Detect which cell encompasses the target text, then output its (X, Y) center coordinate. 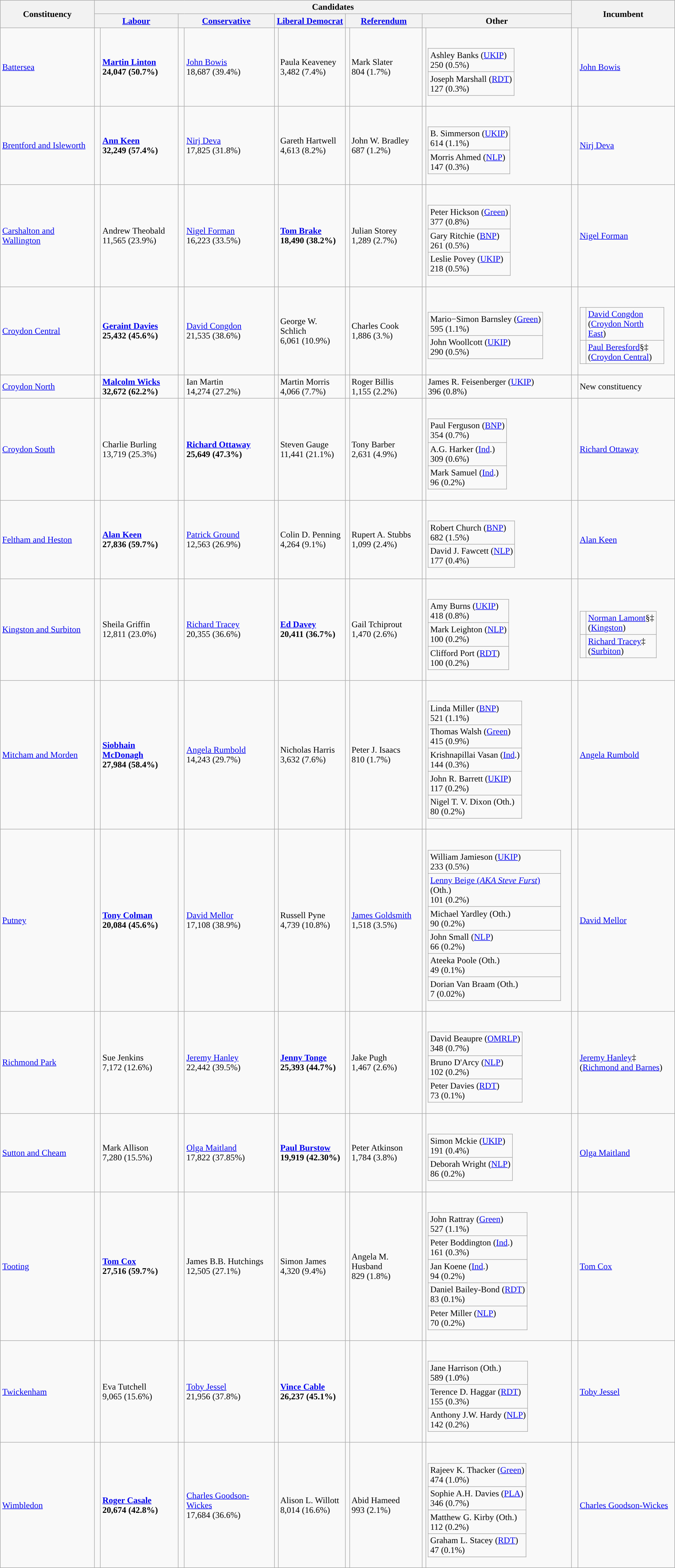
Olga Maitland (626, 1152)
Julian Storey1,289 (2.7%) (386, 236)
Krishnapillai Vasan (Ind.)144 (0.3%) (475, 760)
Richard Ottaway (626, 449)
Roger Casale20,674 (42.8%) (140, 1505)
Richard Tracey‡(Surbiton) (621, 646)
David Congdon(Croydon North East) Paul Beresford§‡(Croydon Central) (626, 331)
Alan Keen (626, 540)
Nirj Deva17,825 (31.8%) (229, 146)
Roger Billis1,155 (2.2%) (386, 386)
Ed Davey20,411 (36.7%) (312, 629)
Liberal Democrat (310, 21)
Patrick Ground12,563 (26.9%) (229, 540)
Peter Miller (NLP)70 (0.2%) (478, 1318)
B. Simmerson (UKIP)614 (1.1%) Morris Ahmed (NLP)147 (0.3%) (499, 146)
Ateeka Poole (Oth.)49 (0.1%) (495, 965)
Rupert A. Stubbs1,099 (2.4%) (386, 540)
Charles Goodson-Wickes (626, 1505)
Mark Samuel (Ind.)96 (0.2%) (467, 477)
Alan Keen27,836 (59.7%) (140, 540)
Martin Morris4,066 (7.7%) (312, 386)
John Woollcott (UKIP)290 (0.5%) (486, 347)
Anthony J.W. Hardy (NLP)142 (0.2%) (478, 1419)
Norman Lamont§‡(Kingston) (621, 623)
Peter Hickson (Green)377 (0.8%) Gary Ritchie (BNP)261 (0.5%) Leslie Povey (UKIP)218 (0.5%) (499, 236)
Angela Rumbold14,243 (29.7%) (229, 755)
Andrew Theobald11,565 (23.9%) (140, 236)
Peter Atkinson1,784 (3.8%) (386, 1152)
Toby Jessel21,956 (37.8%) (229, 1391)
Wimbledon (48, 1505)
Rajeev K. Thacker (Green)474 (1.0%) (477, 1475)
James R. Feisenberger (UKIP)396 (0.8%) (499, 386)
Richard Ottaway25,649 (47.3%) (229, 449)
Abid Hameed993 (2.1%) (386, 1505)
Sophie A.H. Davies (PLA)346 (0.7%) (477, 1498)
Amy Burns (UKIP)418 (0.8%) Mark Leighton (NLP)100 (0.2%) Clifford Port (RDT)100 (0.2%) (499, 629)
John Bowis (626, 67)
Constituency (48, 14)
B. Simmerson (UKIP)614 (1.1%) (469, 138)
Paul Burstow19,919 (42.30%) (312, 1152)
Charles Goodson-Wickes17,684 (36.6%) (229, 1505)
Jane Harrison (Oth.)589 (1.0%) (478, 1373)
Steven Gauge11,441 (21.1%) (312, 449)
Joseph Marshall (RDT)127 (0.3%) (471, 84)
Charles Cook1,886 (3.%) (386, 331)
Robert Church (BNP)682 (1.5%) (472, 533)
Robert Church (BNP)682 (1.5%) David J. Fawcett (NLP)177 (0.4%) (499, 540)
David Beaupre (OMRLP)348 (0.7%) Bruno D'Arcy (NLP)102 (0.2%) Peter Davies (RDT)73 (0.1%) (499, 1063)
Michael Yardley (Oth.)90 (0.2%) (495, 918)
Jan Koene (Ind.)94 (0.2%) (478, 1271)
Terence D. Haggar (RDT)155 (0.3%) (478, 1396)
Kingston and Surbiton (48, 629)
Twickenham (48, 1391)
Jane Harrison (Oth.)589 (1.0%) Terence D. Haggar (RDT)155 (0.3%) Anthony J.W. Hardy (NLP)142 (0.2%) (499, 1391)
Martin Linton24,047 (50.7%) (140, 67)
John Small (NLP)66 (0.2%) (495, 942)
Ashley Banks (UKIP)250 (0.5%) (471, 60)
Nigel Forman16,223 (33.5%) (229, 236)
Conservative (226, 21)
Gary Ritchie (BNP)261 (0.5%) (469, 241)
David Congdon(Croydon North East) (625, 324)
Alison L. Willott8,014 (16.6%) (312, 1505)
Tom Cox27,516 (59.7%) (140, 1266)
Paul Ferguson (BNP)354 (0.7%) A.G. Harker (Ind.)309 (0.6%) Mark Samuel (Ind.)96 (0.2%) (499, 449)
Graham L. Stacey (RDT)47 (0.1%) (477, 1545)
Tom Brake18,490 (38.2%) (312, 236)
Deborah Wright (NLP)86 (0.2%) (471, 1169)
Croydon Central (48, 331)
Feltham and Heston (48, 540)
Incumbent (623, 14)
Mark Leighton (NLP)100 (0.2%) (469, 634)
James Goldsmith1,518 (3.5%) (386, 921)
John R. Barrett (UKIP)117 (0.2%) (475, 783)
Siobhain McDonagh27,984 (58.4%) (140, 755)
Morris Ahmed (NLP)147 (0.3%) (469, 162)
Paula Keaveney3,482 (7.4%) (312, 67)
Jake Pugh1,467 (2.6%) (386, 1063)
Dorian Van Braam (Oth.)7 (0.02%) (495, 988)
Tooting (48, 1266)
Tony Colman20,084 (45.6%) (140, 921)
Tony Barber2,631 (4.9%) (386, 449)
Croydon North (48, 386)
Charlie Burling13,719 (25.3%) (140, 449)
Tom Cox (626, 1266)
John W. Bradley687 (1.2%) (386, 146)
Mario−Simon Barnsley (Green)595 (1.1%) (486, 324)
William Jamieson (UKIP)233 (0.5%) (495, 861)
Norman Lamont§‡(Kingston) Richard Tracey‡(Surbiton) (626, 629)
Rajeev K. Thacker (Green)474 (1.0%) Sophie A.H. Davies (PLA)346 (0.7%) Matthew G. Kirby (Oth.)112 (0.2%) Graham L. Stacey (RDT)47 (0.1%) (499, 1505)
Paul Beresford§‡(Croydon Central) (625, 352)
Angela M. Husband829 (1.8%) (386, 1266)
Richmond Park (48, 1063)
Candidates (333, 7)
Sue Jenkins7,172 (12.6%) (140, 1063)
Daniel Bailey-Bond (RDT)83 (0.1%) (478, 1295)
Sheila Griffin12,811 (23.0%) (140, 629)
Angela Rumbold (626, 755)
Brentford and Isleworth (48, 146)
Jeremy Hanley22,442 (39.5%) (229, 1063)
Battersea (48, 67)
Simon Mckie (UKIP)191 (0.4%) Deborah Wright (NLP)86 (0.2%) (499, 1152)
Ian Martin14,274 (27.2%) (229, 386)
Jenny Tonge25,393 (44.7%) (312, 1063)
Mario−Simon Barnsley (Green)595 (1.1%) John Woollcott (UKIP)290 (0.5%) (499, 331)
Carshalton and Wallington (48, 236)
Matthew G. Kirby (Oth.)112 (0.2%) (477, 1522)
Croydon South (48, 449)
Bruno D'Arcy (NLP)102 (0.2%) (475, 1067)
Lenny Beige (AKA Steve Furst) (Oth.)101 (0.2%) (495, 890)
Jeremy Hanley‡(Richmond and Barnes) (626, 1063)
Geraint Davies25,432 (45.6%) (140, 331)
Linda Miller (BNP)521 (1.1%) (475, 713)
David Congdon21,535 (38.6%) (229, 331)
Malcolm Wicks32,672 (62.2%) (140, 386)
Russell Pyne4,739 (10.8%) (312, 921)
Nirj Deva (626, 146)
Vince Cable26,237 (45.1%) (312, 1391)
Richard Tracey20,355 (36.6%) (229, 629)
Ann Keen32,249 (57.4%) (140, 146)
Paul Ferguson (BNP)354 (0.7%) (467, 430)
Nigel Forman (626, 236)
John Bowis18,687 (39.4%) (229, 67)
Gail Tchiprout1,470 (2.6%) (386, 629)
A.G. Harker (Ind.)309 (0.6%) (467, 454)
Peter Boddington (Ind.)161 (0.3%) (478, 1248)
Mark Allison7,280 (15.5%) (140, 1152)
Ashley Banks (UKIP)250 (0.5%) Joseph Marshall (RDT)127 (0.3%) (499, 67)
Peter Hickson (Green)377 (0.8%) (469, 217)
Gareth Hartwell4,613 (8.2%) (312, 146)
Labour (136, 21)
John Rattray (Green)527 (1.1%) (478, 1224)
Toby Jessel (626, 1391)
Other (497, 21)
New constituency (626, 386)
Putney (48, 921)
Amy Burns (UKIP)418 (0.8%) (469, 611)
Nicholas Harris3,632 (7.6%) (312, 755)
David Beaupre (OMRLP)348 (0.7%) (475, 1044)
David Mellor17,108 (38.9%) (229, 921)
Olga Maitland17,822 (37.85%) (229, 1152)
Mark Slater804 (1.7%) (386, 67)
Peter J. Isaacs810 (1.7%) (386, 755)
Peter Davies (RDT)73 (0.1%) (475, 1091)
David Mellor (626, 921)
Simon James4,320 (9.4%) (312, 1266)
David J. Fawcett (NLP)177 (0.4%) (472, 556)
Clifford Port (RDT)100 (0.2%) (469, 658)
James B.B. Hutchings12,505 (27.1%) (229, 1266)
Eva Tutchell9,065 (15.6%) (140, 1391)
Leslie Povey (UKIP)218 (0.5%) (469, 264)
Nigel T. V. Dixon (Oth.)80 (0.2%) (475, 807)
Referendum (384, 21)
George W. Schlich6,061 (10.9%) (312, 331)
Sutton and Cheam (48, 1152)
Colin D. Penning4,264 (9.1%) (312, 540)
Mitcham and Morden (48, 755)
Thomas Walsh (Green)415 (0.9%) (475, 736)
Simon Mckie (UKIP)191 (0.4%) (471, 1146)
